Extract the [x, y] coordinate from the center of the cell holding the provided text.  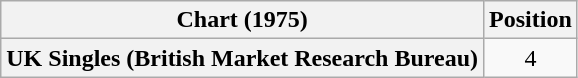
UK Singles (British Market Research Bureau) [242, 58]
Chart (1975) [242, 20]
Position [531, 20]
4 [531, 58]
